Detect which cell encompasses the target text, then output its (x, y) center coordinate. 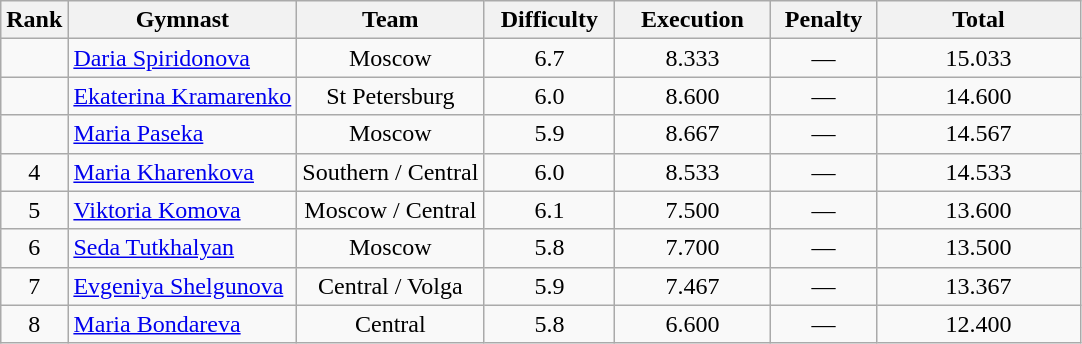
Maria Paseka (182, 134)
14.600 (978, 96)
7.467 (692, 286)
8.667 (692, 134)
7 (34, 286)
Evgeniya Shelgunova (182, 286)
Gymnast (182, 20)
Total (978, 20)
13.600 (978, 210)
7.500 (692, 210)
14.567 (978, 134)
12.400 (978, 324)
6.7 (550, 58)
Southern / Central (390, 172)
Central (390, 324)
13.367 (978, 286)
6 (34, 248)
5 (34, 210)
8.600 (692, 96)
4 (34, 172)
Penalty (824, 20)
6.1 (550, 210)
Maria Bondareva (182, 324)
8.333 (692, 58)
13.500 (978, 248)
Difficulty (550, 20)
7.700 (692, 248)
Team (390, 20)
St Petersburg (390, 96)
Viktoria Komova (182, 210)
14.533 (978, 172)
8 (34, 324)
Rank (34, 20)
Central / Volga (390, 286)
Execution (692, 20)
15.033 (978, 58)
Daria Spiridonova (182, 58)
Maria Kharenkova (182, 172)
6.600 (692, 324)
Ekaterina Kramarenko (182, 96)
Seda Tutkhalyan (182, 248)
Moscow / Central (390, 210)
8.533 (692, 172)
